For the text-containing cell, return its midpoint in (x, y) coordinate format. 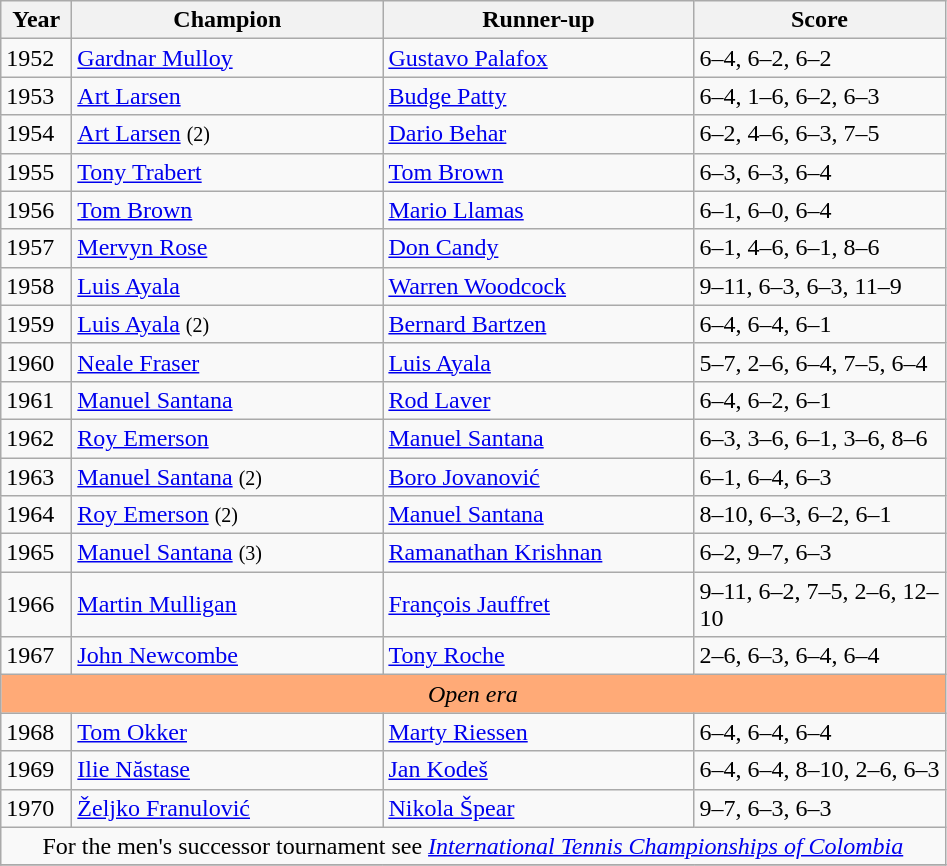
Tony Trabert (228, 172)
Art Larsen (228, 96)
1953 (36, 96)
Roy Emerson (228, 438)
1955 (36, 172)
9–11, 6–2, 7–5, 2–6, 12–10 (820, 604)
1957 (36, 248)
6–4, 6–4, 8–10, 2–6, 6–3 (820, 770)
6–4, 6–4, 6–4 (820, 732)
1966 (36, 604)
Mario Llamas (538, 210)
Budge Patty (538, 96)
Runner-up (538, 20)
6–4, 6–2, 6–2 (820, 58)
1956 (36, 210)
Year (36, 20)
6–4, 6–4, 6–1 (820, 324)
8–10, 6–3, 6–2, 6–1 (820, 515)
Don Candy (538, 248)
François Jauffret (538, 604)
Rod Laver (538, 400)
Martin Mulligan (228, 604)
John Newcombe (228, 656)
9–7, 6–3, 6–3 (820, 808)
1967 (36, 656)
Gardnar Mulloy (228, 58)
1954 (36, 134)
Roy Emerson (2) (228, 515)
Score (820, 20)
1969 (36, 770)
Tom Okker (228, 732)
Marty Riessen (538, 732)
Dario Behar (538, 134)
6–1, 4–6, 6–1, 8–6 (820, 248)
6–3, 6–3, 6–4 (820, 172)
6–1, 6–0, 6–4 (820, 210)
Boro Jovanović (538, 477)
6–1, 6–4, 6–3 (820, 477)
1968 (36, 732)
Luis Ayala (2) (228, 324)
1964 (36, 515)
Jan Kodeš (538, 770)
9–11, 6–3, 6–3, 11–9 (820, 286)
1959 (36, 324)
Warren Woodcock (538, 286)
1958 (36, 286)
Ilie Năstase (228, 770)
6–3, 3–6, 6–1, 3–6, 8–6 (820, 438)
Manuel Santana (2) (228, 477)
Mervyn Rose (228, 248)
1965 (36, 553)
1952 (36, 58)
Ramanathan Krishnan (538, 553)
1962 (36, 438)
Gustavo Palafox (538, 58)
1961 (36, 400)
For the men's successor tournament see International Tennis Championships of Colombia (473, 846)
6–2, 9–7, 6–3 (820, 553)
5–7, 2–6, 6–4, 7–5, 6–4 (820, 362)
6–4, 6–2, 6–1 (820, 400)
Open era (473, 694)
2–6, 6–3, 6–4, 6–4 (820, 656)
Željko Franulović (228, 808)
Tony Roche (538, 656)
Nikola Špear (538, 808)
1960 (36, 362)
Bernard Bartzen (538, 324)
Champion (228, 20)
Manuel Santana (3) (228, 553)
Art Larsen (2) (228, 134)
Neale Fraser (228, 362)
6–2, 4–6, 6–3, 7–5 (820, 134)
1963 (36, 477)
6–4, 1–6, 6–2, 6–3 (820, 96)
1970 (36, 808)
